Capture the cell that displays the provided text and extract its [x, y] central coordinate. 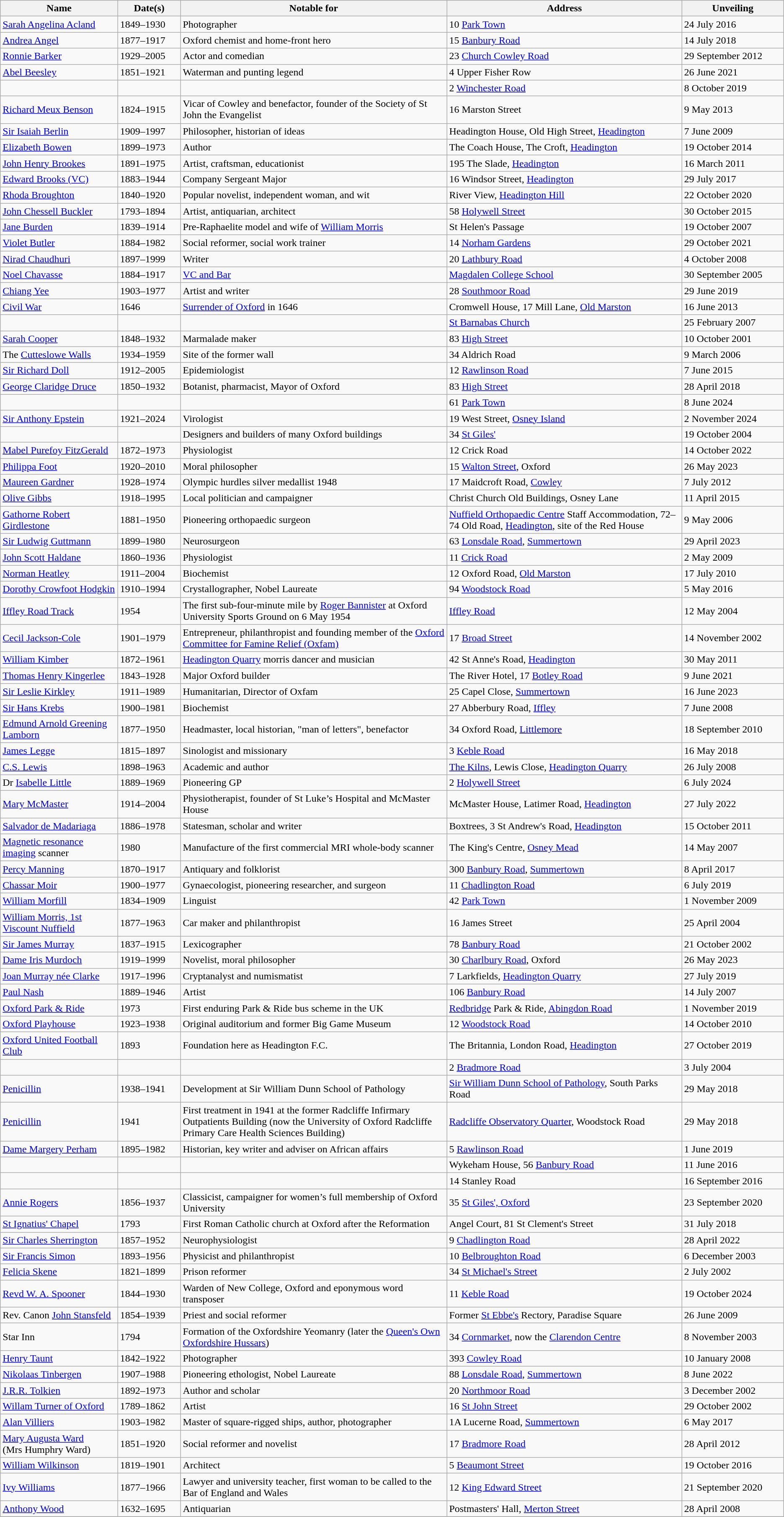
393 Cowley Road [565, 1358]
26 June 2009 [733, 1315]
VC and Bar [314, 275]
J.R.R. Tolkien [59, 1390]
29 April 2023 [733, 541]
Priest and social reformer [314, 1315]
78 Banbury Road [565, 944]
1843–1928 [149, 676]
Botanist, pharmacist, Mayor of Oxford [314, 386]
Date(s) [149, 8]
1877–1950 [149, 729]
Abel Beesley [59, 72]
27 July 2022 [733, 805]
1909–1997 [149, 131]
1899–1980 [149, 541]
Novelist, moral philosopher [314, 960]
Dame Iris Murdoch [59, 960]
1789–1862 [149, 1406]
61 Park Town [565, 402]
1 June 2019 [733, 1149]
Virologist [314, 418]
Nirad Chaudhuri [59, 259]
Ivy Williams [59, 1487]
9 March 2006 [733, 355]
1884–1917 [149, 275]
Oxford United Football Club [59, 1045]
First Roman Catholic church at Oxford after the Reformation [314, 1224]
16 Windsor Street, Headington [565, 179]
Sir Anthony Epstein [59, 418]
27 July 2019 [733, 976]
8 June 2022 [733, 1374]
19 October 2024 [733, 1293]
24 July 2016 [733, 24]
1851–1920 [149, 1444]
11 Keble Road [565, 1293]
10 October 2001 [733, 339]
1851–1921 [149, 72]
Wykeham House, 56 Banbury Road [565, 1165]
28 April 2018 [733, 386]
1856–1937 [149, 1203]
Olive Gibbs [59, 498]
Antiquarian [314, 1509]
7 June 2009 [733, 131]
35 St Giles', Oxford [565, 1203]
Mabel Purefoy FitzGerald [59, 450]
1840–1920 [149, 195]
19 October 2004 [733, 434]
William Morfill [59, 901]
Cryptanalyst and numismatist [314, 976]
The Cutteslowe Walls [59, 355]
1821–1899 [149, 1272]
Writer [314, 259]
300 Banbury Road, Summertown [565, 869]
17 July 2010 [733, 573]
1921–2024 [149, 418]
8 June 2024 [733, 402]
Original auditorium and former Big Game Museum [314, 1024]
Mary Augusta Ward (Mrs Humphry Ward) [59, 1444]
19 October 2007 [733, 227]
1928–1974 [149, 482]
Surrender of Oxford in 1646 [314, 307]
Iffley Road [565, 611]
Gathorne Robert Girdlestone [59, 520]
30 May 2011 [733, 660]
1824–1915 [149, 110]
Pioneering ethologist, Nobel Laureate [314, 1374]
1917–1996 [149, 976]
Prison reformer [314, 1272]
34 St Michael's Street [565, 1272]
Sinologist and missionary [314, 751]
1941 [149, 1122]
River View, Headington Hill [565, 195]
1910–1994 [149, 589]
8 April 2017 [733, 869]
Waterman and punting legend [314, 72]
106 Banbury Road [565, 992]
Maureen Gardner [59, 482]
Felicia Skene [59, 1272]
1646 [149, 307]
26 June 2021 [733, 72]
Epidemiologist [314, 370]
Boxtrees, 3 St Andrew's Road, Headington [565, 826]
1980 [149, 847]
Iffley Road Track [59, 611]
Address [565, 8]
12 Crick Road [565, 450]
Sir James Murray [59, 944]
Star Inn [59, 1337]
16 James Street [565, 923]
28 April 2008 [733, 1509]
Philosopher, historian of ideas [314, 131]
Classicist, campaigner for women’s full membership of Oxford University [314, 1203]
11 June 2016 [733, 1165]
Sarah Cooper [59, 339]
Paul Nash [59, 992]
Marmalade maker [314, 339]
6 May 2017 [733, 1422]
1912–2005 [149, 370]
58 Holywell Street [565, 211]
Sir Hans Krebs [59, 707]
The first sub-four-minute mile by Roger Bannister at Oxford University Sports Ground on 6 May 1954 [314, 611]
30 Charlbury Road, Oxford [565, 960]
William Wilkinson [59, 1465]
1903–1977 [149, 291]
1893–1956 [149, 1256]
3 December 2002 [733, 1390]
C.S. Lewis [59, 766]
Salvador de Madariaga [59, 826]
Thomas Henry Kingerlee [59, 676]
29 September 2012 [733, 56]
St Ignatius' Chapel [59, 1224]
88 Lonsdale Road, Summertown [565, 1374]
28 April 2012 [733, 1444]
1886–1978 [149, 826]
Artist, craftsman, educationist [314, 163]
1842–1922 [149, 1358]
8 October 2019 [733, 88]
14 October 2010 [733, 1024]
34 Cornmarket, now the Clarendon Centre [565, 1337]
1891–1975 [149, 163]
Sir Leslie Kirkley [59, 691]
14 October 2022 [733, 450]
Vicar of Cowley and benefactor, founder of the Society of St John the Evangelist [314, 110]
William Kimber [59, 660]
Formation of the Oxfordshire Yeomanry (later the Queen's Own Oxfordshire Hussars) [314, 1337]
Neurosurgeon [314, 541]
12 May 2004 [733, 611]
1839–1914 [149, 227]
John Henry Brookes [59, 163]
14 November 2002 [733, 638]
Olympic hurdles silver medallist 1948 [314, 482]
Former St Ebbe's Rectory, Paradise Square [565, 1315]
1920–2010 [149, 466]
Henry Taunt [59, 1358]
1 November 2009 [733, 901]
1889–1946 [149, 992]
7 June 2015 [733, 370]
2 July 2002 [733, 1272]
12 Oxford Road, Old Marston [565, 573]
Artist and writer [314, 291]
4 October 2008 [733, 259]
94 Woodstock Road [565, 589]
1877–1963 [149, 923]
5 Beaumont Street [565, 1465]
1849–1930 [149, 24]
Actor and comedian [314, 56]
1973 [149, 1008]
20 Northmoor Road [565, 1390]
14 July 2007 [733, 992]
Annie Rogers [59, 1203]
25 Capel Close, Summertown [565, 691]
1901–1979 [149, 638]
Headington Quarry morris dancer and musician [314, 660]
McMaster House, Latimer Road, Headington [565, 805]
1919–1999 [149, 960]
Cromwell House, 17 Mill Lane, Old Marston [565, 307]
1794 [149, 1337]
Entrepreneur, philanthropist and founding member of the Oxford Committee for Famine Relief (Oxfam) [314, 638]
17 Maidcroft Road, Cowley [565, 482]
Major Oxford builder [314, 676]
1793 [149, 1224]
Radcliffe Observatory Quarter, Woodstock Road [565, 1122]
23 Church Cowley Road [565, 56]
George Claridge Druce [59, 386]
Edmund Arnold Greening Lamborn [59, 729]
17 Broad Street [565, 638]
Unveiling [733, 8]
30 October 2015 [733, 211]
Master of square-rigged ships, author, photographer [314, 1422]
The Britannia, London Road, Headington [565, 1045]
9 May 2013 [733, 110]
8 November 2003 [733, 1337]
Site of the former wall [314, 355]
1898–1963 [149, 766]
14 Stanley Road [565, 1181]
30 September 2005 [733, 275]
Oxford Park & Ride [59, 1008]
Company Sergeant Major [314, 179]
Pre-Raphaelite model and wife of William Morris [314, 227]
1934–1959 [149, 355]
Statesman, scholar and writer [314, 826]
1929–2005 [149, 56]
Jane Burden [59, 227]
Nuffield Orthopaedic Centre Staff Accommodation, 72–74 Old Road, Headington, site of the Red House [565, 520]
Dame Margery Perham [59, 1149]
10 Belbroughton Road [565, 1256]
1819–1901 [149, 1465]
10 Park Town [565, 24]
27 Abberbury Road, Iffley [565, 707]
Richard Meux Benson [59, 110]
1899–1973 [149, 147]
1877–1966 [149, 1487]
Car maker and philanthropist [314, 923]
The Coach House, The Croft, Headington [565, 147]
1900–1981 [149, 707]
15 Banbury Road [565, 40]
Development at Sir William Dunn School of Pathology [314, 1089]
Dr Isabelle Little [59, 783]
Rhoda Broughton [59, 195]
16 June 2013 [733, 307]
14 July 2018 [733, 40]
6 July 2024 [733, 783]
1911–2004 [149, 573]
Warden of New College, Oxford and eponymous word transposer [314, 1293]
Edward Brooks (VC) [59, 179]
Author and scholar [314, 1390]
1954 [149, 611]
1893 [149, 1045]
Revd W. A. Spooner [59, 1293]
1815–1897 [149, 751]
29 October 2021 [733, 243]
Elizabeth Bowen [59, 147]
1903–1982 [149, 1422]
14 Norham Gardens [565, 243]
25 February 2007 [733, 323]
1872–1973 [149, 450]
St Barnabas Church [565, 323]
1883–1944 [149, 179]
Physicist and philanthropist [314, 1256]
19 October 2016 [733, 1465]
Crystallographer, Nobel Laureate [314, 589]
63 Lonsdale Road, Summertown [565, 541]
Author [314, 147]
16 Marston Street [565, 110]
Oxford chemist and home-front hero [314, 40]
Local politician and campaigner [314, 498]
4 Upper Fisher Row [565, 72]
7 July 2012 [733, 482]
16 May 2018 [733, 751]
23 September 2020 [733, 1203]
Headington House, Old High Street, Headington [565, 131]
Sir Charles Sherrington [59, 1240]
29 October 2002 [733, 1406]
1844–1930 [149, 1293]
Lexicographer [314, 944]
3 Keble Road [565, 751]
1897–1999 [149, 259]
19 West Street, Osney Island [565, 418]
2 Holywell Street [565, 783]
1889–1969 [149, 783]
2 November 2024 [733, 418]
Dorothy Crowfoot Hodgkin [59, 589]
1A Lucerne Road, Summertown [565, 1422]
Civil War [59, 307]
34 Oxford Road, Littlemore [565, 729]
20 Lathbury Road [565, 259]
Nikolaas Tinbergen [59, 1374]
6 December 2003 [733, 1256]
16 St John Street [565, 1406]
7 June 2008 [733, 707]
John Scott Haldane [59, 557]
21 October 2002 [733, 944]
1881–1950 [149, 520]
1907–1988 [149, 1374]
1938–1941 [149, 1089]
1895–1982 [149, 1149]
Philippa Foot [59, 466]
25 April 2004 [733, 923]
5 May 2016 [733, 589]
Architect [314, 1465]
Antiquary and folklorist [314, 869]
Norman Heatley [59, 573]
The Kilns, Lewis Close, Headington Quarry [565, 766]
Sir William Dunn School of Pathology, South Parks Road [565, 1089]
11 Crick Road [565, 557]
1854–1939 [149, 1315]
29 June 2019 [733, 291]
Manufacture of the first commercial MRI whole-body scanner [314, 847]
14 May 2007 [733, 847]
17 Bradmore Road [565, 1444]
William Morris, 1st Viscount Nuffield [59, 923]
9 May 2006 [733, 520]
Andrea Angel [59, 40]
11 Chadlington Road [565, 885]
42 St Anne's Road, Headington [565, 660]
Christ Church Old Buildings, Osney Lane [565, 498]
16 September 2016 [733, 1181]
Sir Richard Doll [59, 370]
Social reformer, social work trainer [314, 243]
1848–1932 [149, 339]
28 April 2022 [733, 1240]
Redbridge Park & Ride, Abingdon Road [565, 1008]
Chassar Moir [59, 885]
Moral philosopher [314, 466]
1877–1917 [149, 40]
1870–1917 [149, 869]
2 May 2009 [733, 557]
Artist, antiquarian, architect [314, 211]
Linguist [314, 901]
29 July 2017 [733, 179]
18 September 2010 [733, 729]
Violet Butler [59, 243]
12 King Edward Street [565, 1487]
Physiotherapist, founder of St Luke’s Hospital and McMaster House [314, 805]
Social reformer and novelist [314, 1444]
6 July 2019 [733, 885]
1872–1961 [149, 660]
Willam Turner of Oxford [59, 1406]
Lawyer and university teacher, first woman to be called to the Bar of England and Wales [314, 1487]
2 Bradmore Road [565, 1067]
1834–1909 [149, 901]
Foundation here as Headington F.C. [314, 1045]
Historian, key writer and adviser on African affairs [314, 1149]
Neurophysiologist [314, 1240]
9 Chadlington Road [565, 1240]
1918–1995 [149, 498]
19 October 2014 [733, 147]
12 Woodstock Road [565, 1024]
15 October 2011 [733, 826]
12 Rawlinson Road [565, 370]
21 September 2020 [733, 1487]
1900–1977 [149, 885]
11 April 2015 [733, 498]
15 Walton Street, Oxford [565, 466]
1911–1989 [149, 691]
Name [59, 8]
Percy Manning [59, 869]
Pioneering GP [314, 783]
5 Rawlinson Road [565, 1149]
16 March 2011 [733, 163]
Sir Isaiah Berlin [59, 131]
Alan Villiers [59, 1422]
16 June 2023 [733, 691]
The River Hotel, 17 Botley Road [565, 676]
Joan Murray née Clarke [59, 976]
Pioneering orthopaedic surgeon [314, 520]
Designers and builders of many Oxford buildings [314, 434]
Magdalen College School [565, 275]
Sir Ludwig Guttmann [59, 541]
John Chessell Buckler [59, 211]
1860–1936 [149, 557]
Angel Court, 81 St Clement's Street [565, 1224]
Rev. Canon John Stansfeld [59, 1315]
1884–1982 [149, 243]
27 October 2019 [733, 1045]
34 Aldrich Road [565, 355]
7 Larkfields, Headington Quarry [565, 976]
Postmasters' Hall, Merton Street [565, 1509]
9 June 2021 [733, 676]
1793–1894 [149, 211]
Mary McMaster [59, 805]
Noel Chavasse [59, 275]
10 January 2008 [733, 1358]
Headmaster, local historian, "man of letters", benefactor [314, 729]
1 November 2019 [733, 1008]
Oxford Playhouse [59, 1024]
28 Southmoor Road [565, 291]
Sir Francis Simon [59, 1256]
1632–1695 [149, 1509]
1923–1938 [149, 1024]
Anthony Wood [59, 1509]
26 July 2008 [733, 766]
2 Winchester Road [565, 88]
1914–2004 [149, 805]
195 The Slade, Headington [565, 163]
Chiang Yee [59, 291]
Academic and author [314, 766]
First enduring Park & Ride bus scheme in the UK [314, 1008]
34 St Giles' [565, 434]
3 July 2004 [733, 1067]
Sarah Angelina Acland [59, 24]
Notable for [314, 8]
St Helen's Passage [565, 227]
Humanitarian, Director of Oxfam [314, 691]
Magnetic resonance imaging scanner [59, 847]
22 October 2020 [733, 195]
James Legge [59, 751]
31 July 2018 [733, 1224]
Ronnie Barker [59, 56]
1857–1952 [149, 1240]
1837–1915 [149, 944]
Cecil Jackson-Cole [59, 638]
The King's Centre, Osney Mead [565, 847]
Popular novelist, independent woman, and wit [314, 195]
42 Park Town [565, 901]
1892–1973 [149, 1390]
Gynaecologist, pioneering researcher, and surgeon [314, 885]
1850–1932 [149, 386]
